Provide the [x, y] coordinate of the cell's center where the given text is located.  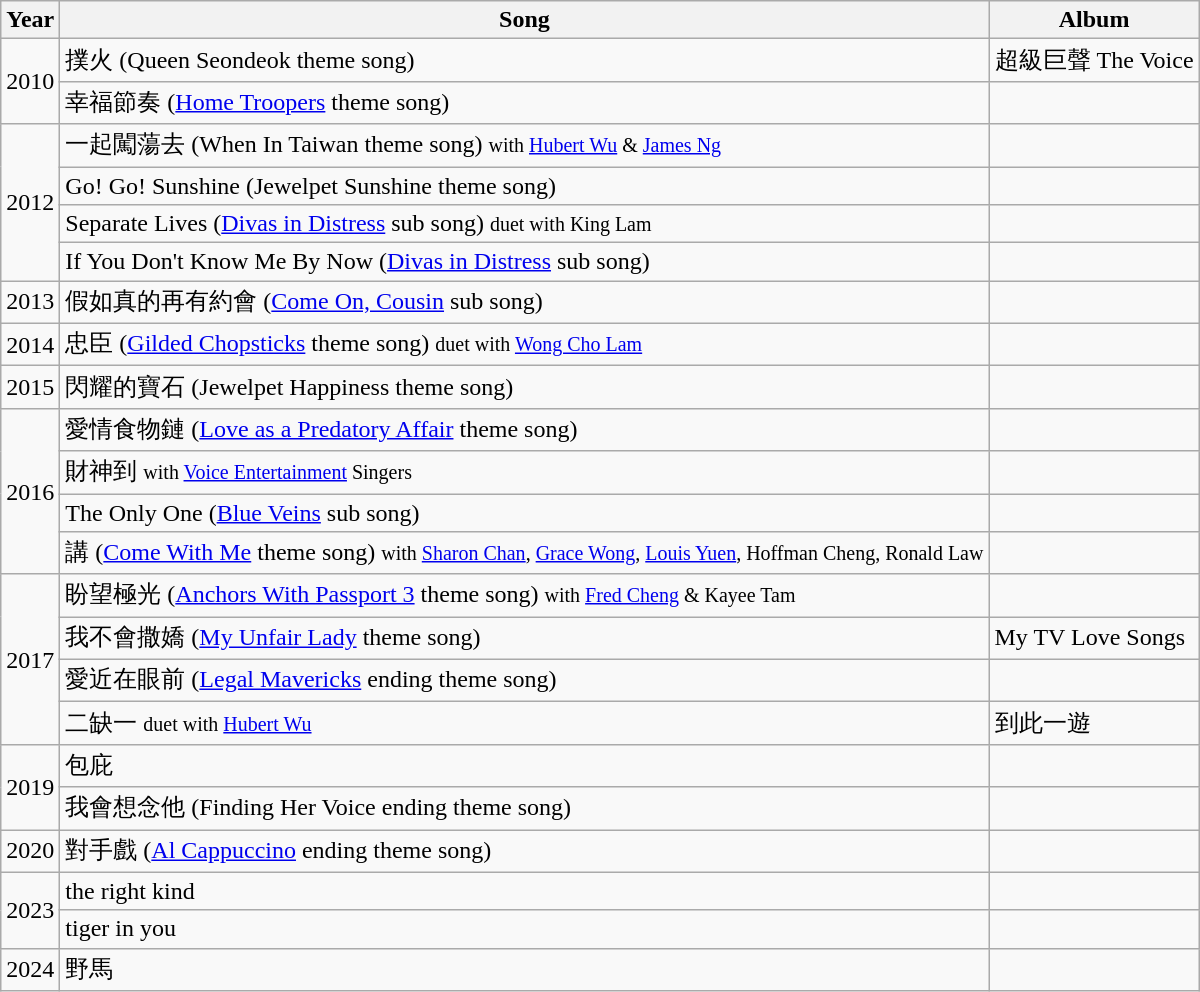
Go! Go! Sunshine (Jewelpet Sunshine theme song) [524, 185]
盼望極光 (Anchors With Passport 3 theme song) with Fred Cheng & Kayee Tam [524, 596]
到此一遊 [1094, 724]
tiger in you [524, 929]
If You Don't Know Me By Now (Divas in Distress sub song) [524, 262]
2014 [30, 344]
Album [1094, 20]
講 (Come With Me theme song) with Sharon Chan, Grace Wong, Louis Yuen, Hoffman Cheng, Ronald Law [524, 554]
2017 [30, 659]
The Only One (Blue Veins sub song) [524, 513]
假如真的再有約會 (Come On, Cousin sub song) [524, 302]
幸福節奏 (Home Troopers theme song) [524, 102]
My TV Love Songs [1094, 638]
Song [524, 20]
the right kind [524, 891]
撲火 (Queen Seondeok theme song) [524, 60]
忠臣 (Gilded Chopsticks theme song) duet with Wong Cho Lam [524, 344]
二缺一 duet with Hubert Wu [524, 724]
包庇 [524, 766]
愛近在眼前 (Legal Mavericks ending theme song) [524, 680]
2012 [30, 202]
財神到 with Voice Entertainment Singers [524, 472]
Year [30, 20]
2016 [30, 491]
愛情食物鏈 (Love as a Predatory Affair theme song) [524, 430]
2023 [30, 910]
超級巨聲 The Voice [1094, 60]
2010 [30, 82]
我不會撒嬌 (My Unfair Lady theme song) [524, 638]
閃耀的寶石 (Jewelpet Happiness theme song) [524, 388]
2024 [30, 970]
2020 [30, 852]
對手戲 (Al Cappuccino ending theme song) [524, 852]
一起闖蕩去 (When In Taiwan theme song) with Hubert Wu & James Ng [524, 146]
2013 [30, 302]
Separate Lives (Divas in Distress sub song) duet with King Lam [524, 224]
2019 [30, 786]
我會想念他 (Finding Her Voice ending theme song) [524, 808]
野馬 [524, 970]
2015 [30, 388]
